Provide the (X, Y) coordinate of the cell's center where the given text is located.  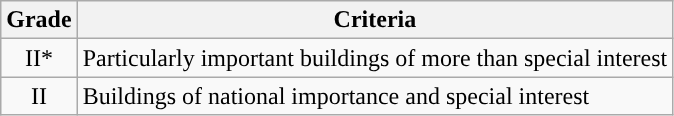
II* (39, 58)
Particularly important buildings of more than special interest (375, 58)
Buildings of national importance and special interest (375, 96)
Grade (39, 20)
II (39, 96)
Criteria (375, 20)
